Locate the cell with the specified text and output its [x, y] center coordinate. 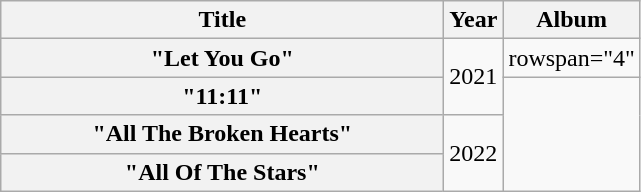
"All Of The Stars" [222, 172]
2021 [474, 77]
"All The Broken Hearts" [222, 134]
Album [572, 20]
rowspan="4" [572, 58]
Title [222, 20]
Year [474, 20]
2022 [474, 153]
"Let You Go" [222, 58]
"11:11" [222, 96]
